Detect which cell encompasses the target text, then output its (X, Y) center coordinate. 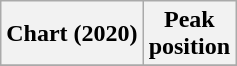
Peakposition (189, 34)
Chart (2020) (72, 34)
